Return [X, Y] of the center of cell containing provided text 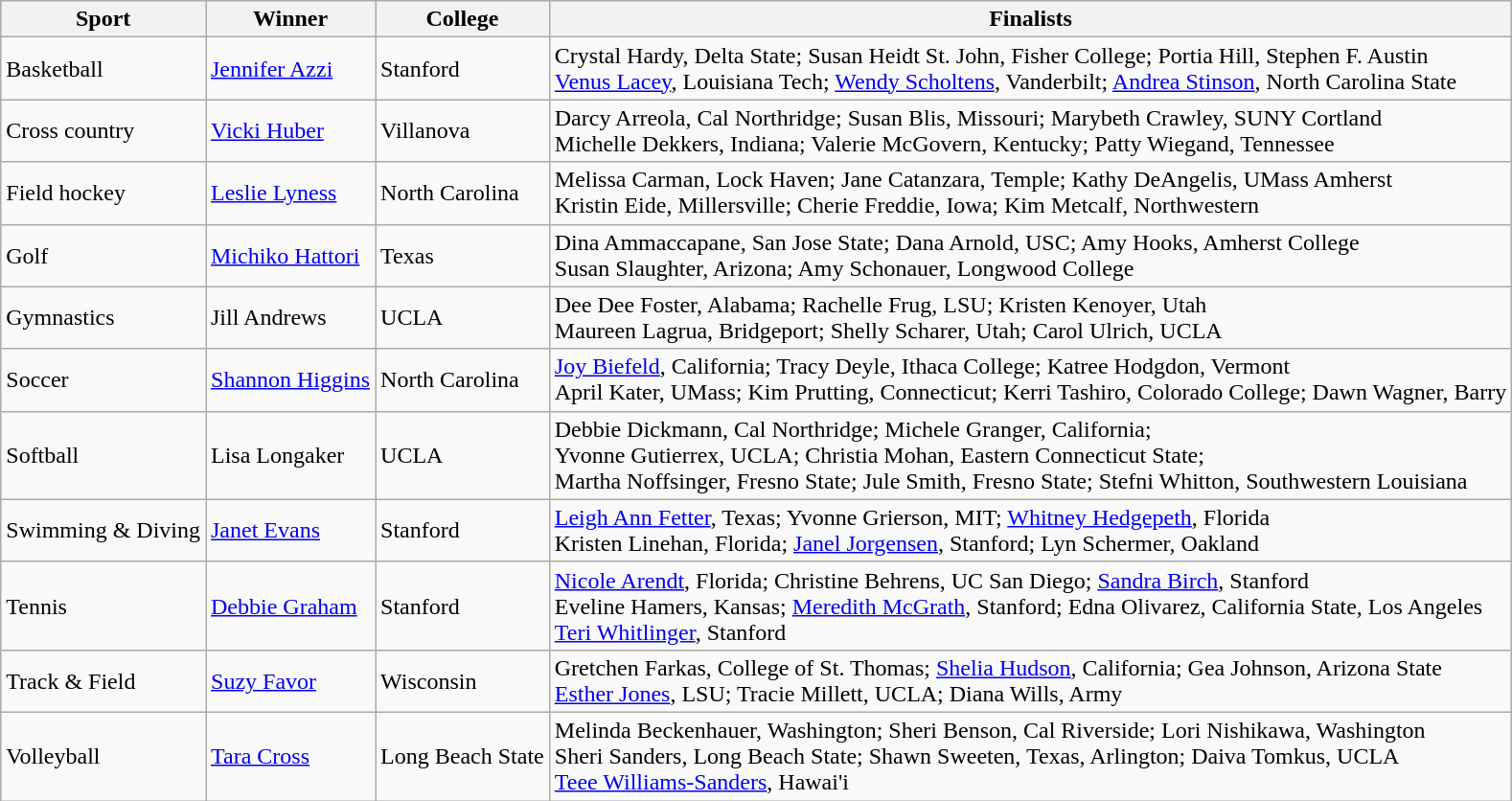
Volleyball [103, 756]
Villanova [463, 130]
Gymnastics [103, 318]
Winner [289, 19]
Wisconsin [463, 680]
Vicki Huber [289, 130]
Lisa Longaker [289, 455]
Leslie Lyness [289, 194]
Cross country [103, 130]
Swimming & Diving [103, 531]
Dee Dee Foster, Alabama; Rachelle Frug, LSU; Kristen Kenoyer, UtahMaureen Lagrua, Bridgeport; Shelly Scharer, Utah; Carol Ulrich, UCLA [1030, 318]
Michiko Hattori [289, 255]
Long Beach State [463, 756]
Sport [103, 19]
Suzy Favor [289, 680]
Jennifer Azzi [289, 69]
Tennis [103, 606]
Dina Ammaccapane, San Jose State; Dana Arnold, USC; Amy Hooks, Amherst CollegeSusan Slaughter, Arizona; Amy Schonauer, Longwood College [1030, 255]
Texas [463, 255]
Basketball [103, 69]
Finalists [1030, 19]
Leigh Ann Fetter, Texas; Yvonne Grierson, MIT; Whitney Hedgepeth, FloridaKristen Linehan, Florida; Janel Jorgensen, Stanford; Lyn Schermer, Oakland [1030, 531]
Soccer [103, 379]
Debbie Graham [289, 606]
Track & Field [103, 680]
Field hockey [103, 194]
Jill Andrews [289, 318]
Shannon Higgins [289, 379]
Janet Evans [289, 531]
Softball [103, 455]
College [463, 19]
Tara Cross [289, 756]
Golf [103, 255]
